Capture the cell that displays the provided text and extract its [X, Y] central coordinate. 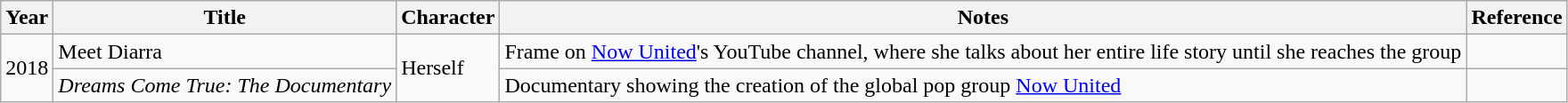
Character [448, 18]
Meet Diarra [225, 51]
Dreams Come True: The Documentary [225, 85]
Herself [448, 68]
Year [27, 18]
Documentary showing the creation of the global pop group Now United [984, 85]
Frame on Now United's YouTube channel, where she talks about her entire life story until she reaches the group [984, 51]
Notes [984, 18]
2018 [27, 68]
Reference [1516, 18]
Title [225, 18]
